Find where the given text appears and provide that cell's center as [x, y] coordinate. 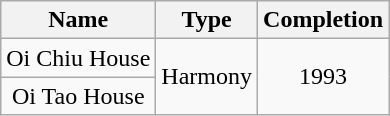
1993 [324, 77]
Oi Chiu House [78, 58]
Harmony [207, 77]
Oi Tao House [78, 96]
Type [207, 20]
Name [78, 20]
Completion [324, 20]
